For the text-containing cell, return its midpoint in [x, y] coordinate format. 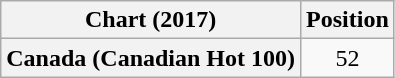
Chart (2017) [151, 20]
Canada (Canadian Hot 100) [151, 58]
Position [348, 20]
52 [348, 58]
